Pinpoint the cell where the given text exists, returning its (X, Y) midpoint coordinate. 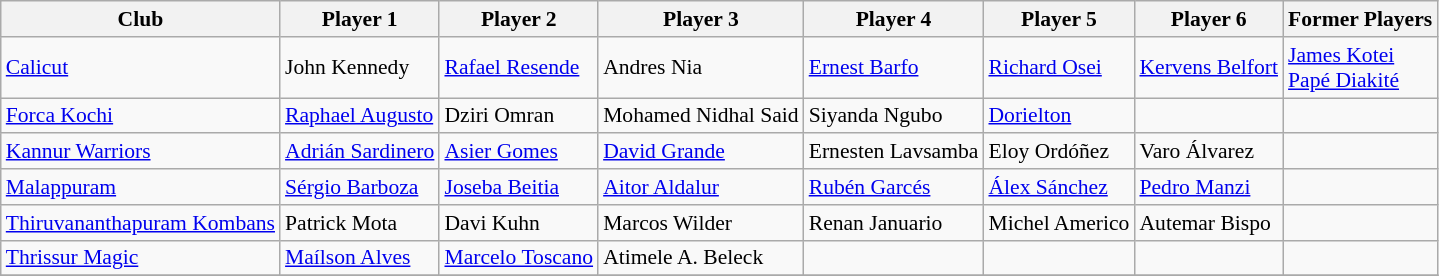
Pedro Manzi (1208, 187)
Calicut (140, 68)
Club (140, 19)
Álex Sánchez (1058, 187)
Ernesten Lavsamba (894, 152)
Siyanda Ngubo (894, 116)
Ernest Barfo (894, 68)
Autemar Bispo (1208, 223)
Richard Osei (1058, 68)
Renan Januario (894, 223)
Player 6 (1208, 19)
Thrissur Magic (140, 258)
Marcos Wilder (701, 223)
Sérgio Barboza (360, 187)
Mohamed Nidhal Said (701, 116)
Atimele A. Beleck (701, 258)
Eloy Ordóñez (1058, 152)
Maílson Alves (360, 258)
Joseba Beitia (518, 187)
Varo Álvarez (1208, 152)
Rafael Resende (518, 68)
Marcelo Toscano (518, 258)
Kannur Warriors (140, 152)
Former Players (1360, 19)
Patrick Mota (360, 223)
Player 5 (1058, 19)
Kervens Belfort (1208, 68)
Rubén Garcés (894, 187)
Player 3 (701, 19)
Andres Nia (701, 68)
Asier Gomes (518, 152)
Aitor Aldalur (701, 187)
Malappuram (140, 187)
Player 1 (360, 19)
Player 4 (894, 19)
Thiruvananthapuram Kombans (140, 223)
Adrián Sardinero (360, 152)
James Kotei Papé Diakité (1360, 68)
Forca Kochi (140, 116)
John Kennedy (360, 68)
Dorielton (1058, 116)
Player 2 (518, 19)
Michel Americo (1058, 223)
Dziri Omran (518, 116)
Davi Kuhn (518, 223)
Raphael Augusto (360, 116)
David Grande (701, 152)
